Return the [x, y] coordinate for the center point of the cell that contains the specified text.  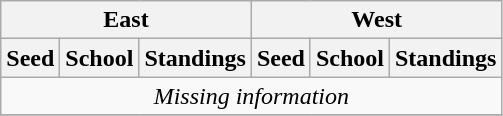
West [376, 20]
Missing information [252, 96]
East [126, 20]
